From the cell containing the given text, extract its center point as (X, Y) coordinate. 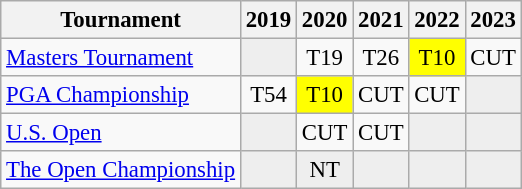
2022 (437, 20)
2019 (268, 20)
NT (325, 170)
Tournament (121, 20)
PGA Championship (121, 95)
The Open Championship (121, 170)
Masters Tournament (121, 58)
U.S. Open (121, 133)
T54 (268, 95)
2023 (493, 20)
T26 (381, 58)
2020 (325, 20)
2021 (381, 20)
T19 (325, 58)
